Output the (x, y) coordinate of the center of the cell containing the given text.  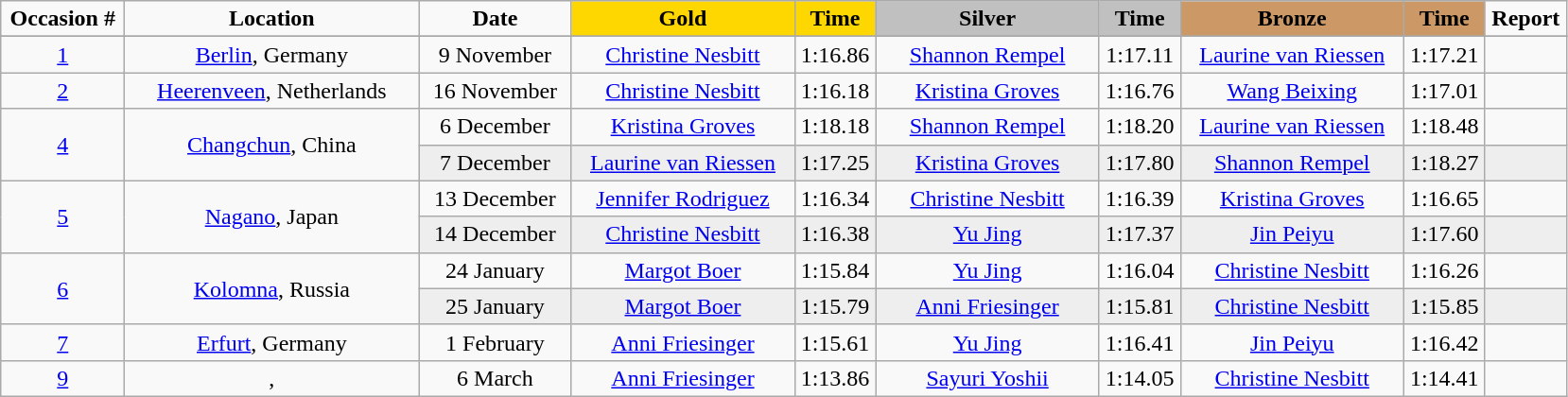
1:15.81 (1140, 306)
6 (62, 288)
1 (62, 55)
, (272, 378)
1:18.20 (1140, 127)
2 (62, 91)
1:15.79 (835, 306)
1:16.42 (1444, 342)
1:15.84 (835, 270)
1:16.04 (1140, 270)
1:14.41 (1444, 378)
1:16.86 (835, 55)
7 (62, 342)
Bronze (1292, 19)
7 December (496, 163)
6 March (496, 378)
Jennifer Rodriguez (683, 198)
1:16.26 (1444, 270)
5 (62, 216)
9 November (496, 55)
1:18.48 (1444, 127)
Gold (683, 19)
1:17.80 (1140, 163)
Heerenveen, Netherlands (272, 91)
Date (496, 19)
1:16.76 (1140, 91)
1:18.18 (835, 127)
1:16.65 (1444, 198)
1:15.61 (835, 342)
Location (272, 19)
Erfurt, Germany (272, 342)
14 December (496, 234)
Berlin, Germany (272, 55)
1:16.34 (835, 198)
1:16.38 (835, 234)
24 January (496, 270)
1:17.11 (1140, 55)
1:14.05 (1140, 378)
1:16.41 (1140, 342)
Wang Beixing (1292, 91)
Kolomna, Russia (272, 288)
1:16.39 (1140, 198)
9 (62, 378)
1:16.18 (835, 91)
16 November (496, 91)
Report (1525, 19)
1:15.85 (1444, 306)
Nagano, Japan (272, 216)
1:18.27 (1444, 163)
1:17.01 (1444, 91)
13 December (496, 198)
1:17.60 (1444, 234)
Changchun, China (272, 145)
1:17.25 (835, 163)
1:17.21 (1444, 55)
Occasion # (62, 19)
1:13.86 (835, 378)
1 February (496, 342)
6 December (496, 127)
4 (62, 145)
Sayuri Yoshii (987, 378)
1:17.37 (1140, 234)
Silver (987, 19)
25 January (496, 306)
